Scan for the cell matching the given text and deliver its [x, y] coordinate at center. 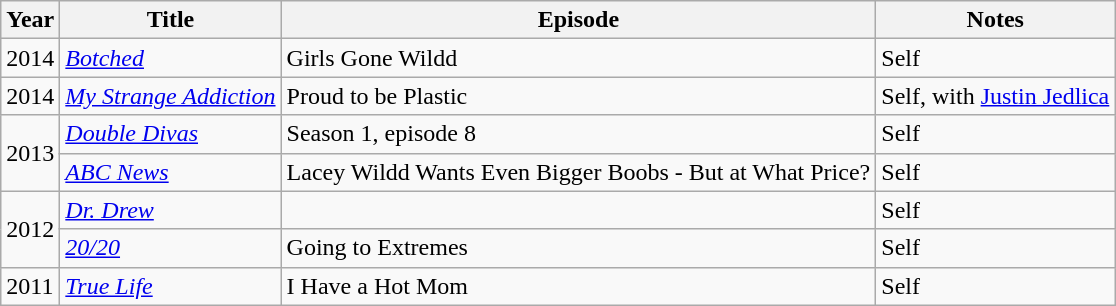
Notes [996, 20]
My Strange Addiction [170, 96]
20/20 [170, 248]
2013 [30, 153]
Season 1, episode 8 [578, 134]
Self, with Justin Jedlica [996, 96]
Title [170, 20]
Lacey Wildd Wants Even Bigger Boobs - But at What Price? [578, 172]
Year [30, 20]
Dr. Drew [170, 210]
Proud to be Plastic [578, 96]
2012 [30, 229]
Going to Extremes [578, 248]
I Have a Hot Mom [578, 286]
ABC News [170, 172]
Double Divas [170, 134]
2011 [30, 286]
True Life [170, 286]
Botched [170, 58]
Episode [578, 20]
Girls Gone Wildd [578, 58]
